Determine the [x, y] coordinate at the center of the cell enclosing the given text.  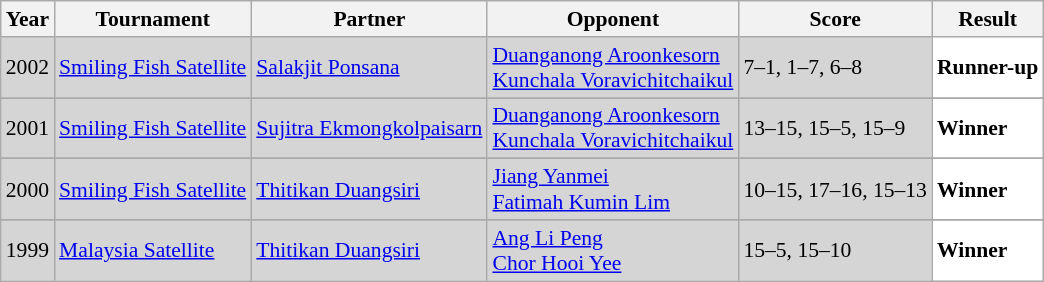
10–15, 17–16, 15–13 [835, 190]
Salakjit Ponsana [369, 68]
Year [28, 19]
Runner-up [988, 68]
Opponent [612, 19]
Jiang Yanmei Fatimah Kumin Lim [612, 190]
2000 [28, 190]
Score [835, 19]
2001 [28, 128]
Sujitra Ekmongkolpaisarn [369, 128]
2002 [28, 68]
Tournament [152, 19]
Partner [369, 19]
Result [988, 19]
15–5, 15–10 [835, 250]
13–15, 15–5, 15–9 [835, 128]
1999 [28, 250]
Malaysia Satellite [152, 250]
7–1, 1–7, 6–8 [835, 68]
Ang Li Peng Chor Hooi Yee [612, 250]
